Capture the cell that displays the provided text and extract its [X, Y] central coordinate. 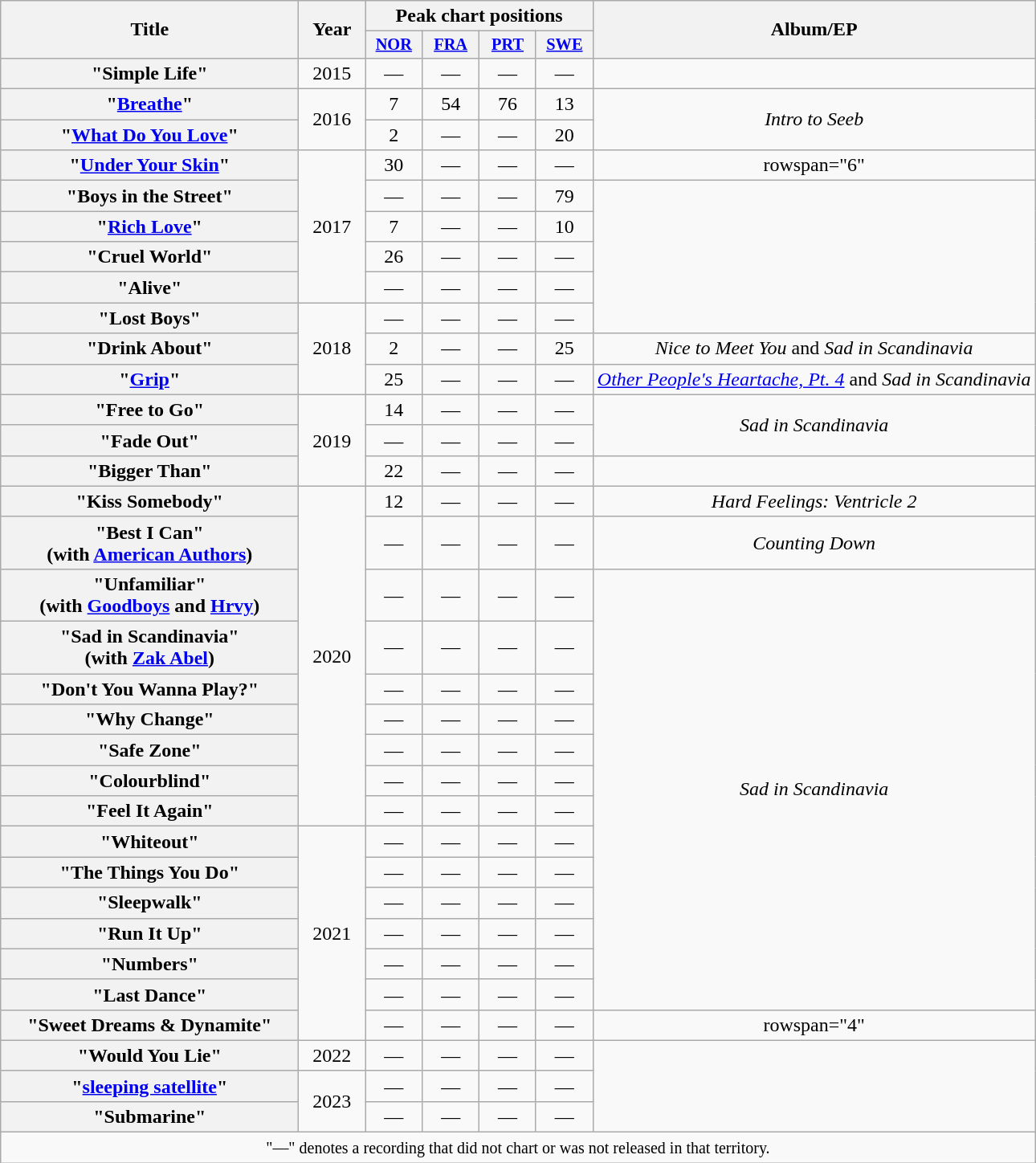
"Kiss Somebody" [149, 501]
"Whiteout" [149, 842]
"Colourblind" [149, 781]
2018 [332, 349]
Intro to Seeb [814, 120]
"Feel It Again" [149, 811]
"Boys in the Street" [149, 196]
2020 [332, 656]
"Run It Up" [149, 933]
"Lost Boys" [149, 318]
"Submarine" [149, 1116]
PRT [508, 45]
"Best I Can"(with American Authors) [149, 543]
"Sad in Scandinavia"(with Zak Abel) [149, 647]
Title [149, 30]
SWE [564, 45]
NOR [394, 45]
"Would You Lie" [149, 1055]
Other People's Heartache, Pt. 4 and Sad in Scandinavia [814, 379]
Hard Feelings: Ventricle 2 [814, 501]
"Safe Zone" [149, 750]
"Cruel World" [149, 257]
10 [564, 226]
"Why Change" [149, 720]
2016 [332, 120]
"Sleepwalk" [149, 903]
2023 [332, 1101]
rowspan="4" [814, 1025]
"Grip" [149, 379]
rowspan="6" [814, 165]
"Last Dance" [149, 994]
13 [564, 104]
"Free to Go" [149, 410]
2017 [332, 226]
"Numbers" [149, 964]
"Alive" [149, 288]
26 [394, 257]
Year [332, 30]
12 [394, 501]
76 [508, 104]
"Fade Out" [149, 440]
FRA [451, 45]
20 [564, 135]
"Sweet Dreams & Dynamite" [149, 1025]
2022 [332, 1055]
Nice to Meet You and Sad in Scandinavia [814, 349]
2021 [332, 933]
"Unfamiliar"(with Goodboys and Hrvy) [149, 594]
"Breathe" [149, 104]
22 [394, 471]
30 [394, 165]
"Don't You Wanna Play?" [149, 689]
Album/EP [814, 30]
Peak chart positions [479, 16]
2015 [332, 73]
"The Things You Do" [149, 872]
"Rich Love" [149, 226]
"Drink About" [149, 349]
"Under Your Skin" [149, 165]
"What Do You Love" [149, 135]
79 [564, 196]
14 [394, 410]
"Simple Life" [149, 73]
Counting Down [814, 543]
54 [451, 104]
"—" denotes a recording that did not chart or was not released in that territory. [518, 1148]
"sleeping satellite" [149, 1086]
"Bigger Than" [149, 471]
2019 [332, 440]
